Find where the given text appears and provide that cell's center as [X, Y] coordinate. 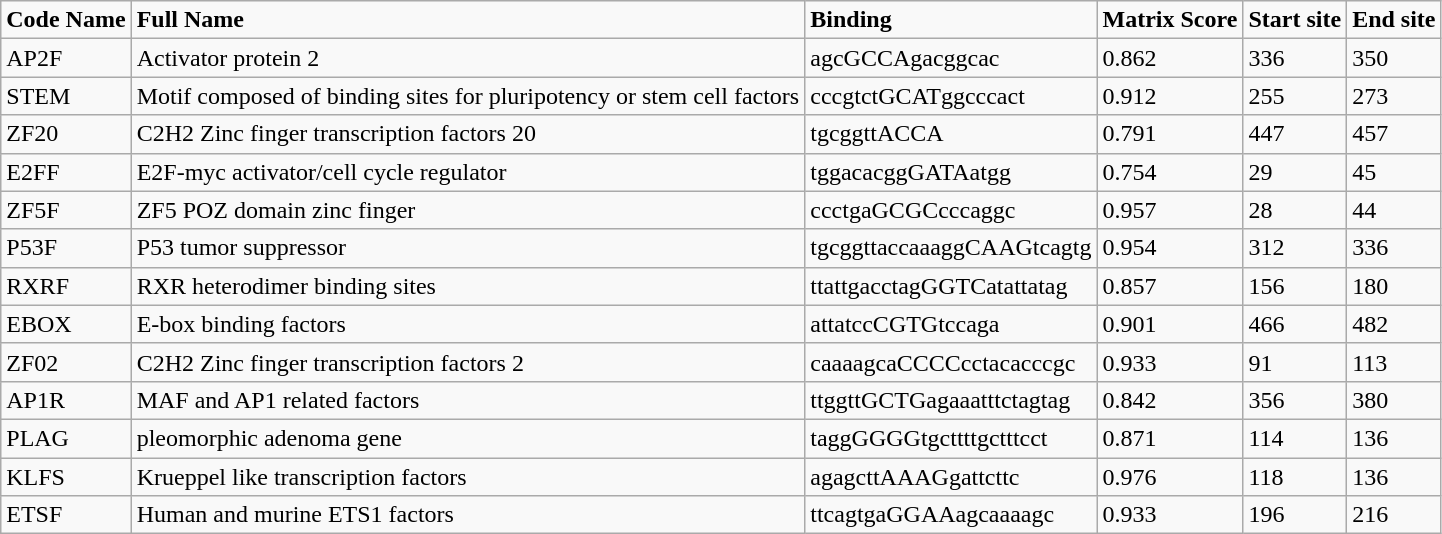
End site [1394, 20]
ETSF [66, 515]
ZF5F [66, 210]
E-box binding factors [468, 324]
216 [1394, 515]
caaaagcaCCCCcctacacccgc [951, 362]
Start site [1295, 20]
ccctgaGCGCcccaggc [951, 210]
180 [1394, 286]
KLFS [66, 477]
466 [1295, 324]
STEM [66, 96]
0.791 [1170, 134]
350 [1394, 58]
C2H2 Zinc finger transcription factors 2 [468, 362]
114 [1295, 438]
0.957 [1170, 210]
Full Name [468, 20]
44 [1394, 210]
agcGCCAgacggcac [951, 58]
Krueppel like transcription factors [468, 477]
156 [1295, 286]
482 [1394, 324]
45 [1394, 172]
EBOX [66, 324]
tggacacggGATAatgg [951, 172]
ZF5 POZ domain zinc finger [468, 210]
273 [1394, 96]
RXRF [66, 286]
Binding [951, 20]
196 [1295, 515]
312 [1295, 248]
0.842 [1170, 400]
agagcttAAAGgattcttc [951, 477]
447 [1295, 134]
ttattgacctagGGTCatattatag [951, 286]
0.754 [1170, 172]
tgcggttaccaaaggCAAGtcagtg [951, 248]
ZF02 [66, 362]
Motif composed of binding sites for pluripotency or stem cell factors [468, 96]
AP2F [66, 58]
pleomorphic adenoma gene [468, 438]
taggGGGGtgcttttgctttcct [951, 438]
380 [1394, 400]
0.862 [1170, 58]
118 [1295, 477]
Activator protein 2 [468, 58]
P53 tumor suppressor [468, 248]
91 [1295, 362]
255 [1295, 96]
tgcggttACCA [951, 134]
P53F [66, 248]
0.976 [1170, 477]
29 [1295, 172]
Code Name [66, 20]
PLAG [66, 438]
0.901 [1170, 324]
0.912 [1170, 96]
attatccCGTGtccaga [951, 324]
E2F-myc activator/cell cycle regulator [468, 172]
ttggttGCTGagaaatttctagtag [951, 400]
MAF and AP1 related factors [468, 400]
0.954 [1170, 248]
0.857 [1170, 286]
ttcagtgaGGAAagcaaaagc [951, 515]
AP1R [66, 400]
C2H2 Zinc finger transcription factors 20 [468, 134]
Matrix Score [1170, 20]
0.871 [1170, 438]
RXR heterodimer binding sites [468, 286]
356 [1295, 400]
457 [1394, 134]
ZF20 [66, 134]
E2FF [66, 172]
113 [1394, 362]
cccgtctGCATggcccact [951, 96]
28 [1295, 210]
Human and murine ETS1 factors [468, 515]
